Scan for the cell matching the given text and deliver its [x, y] coordinate at center. 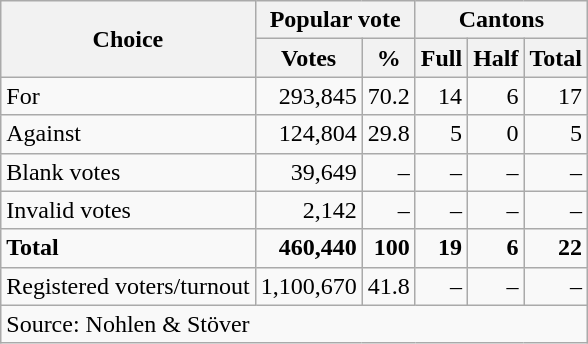
% [388, 58]
Choice [128, 39]
Half [496, 58]
41.8 [388, 286]
70.2 [388, 96]
Source: Nohlen & Stöver [294, 324]
29.8 [388, 134]
2,142 [308, 210]
124,804 [308, 134]
Registered voters/turnout [128, 286]
1,100,670 [308, 286]
Popular vote [335, 20]
100 [388, 248]
22 [556, 248]
Full [441, 58]
Against [128, 134]
Cantons [501, 20]
Votes [308, 58]
17 [556, 96]
39,649 [308, 172]
19 [441, 248]
14 [441, 96]
293,845 [308, 96]
For [128, 96]
Blank votes [128, 172]
460,440 [308, 248]
Invalid votes [128, 210]
0 [496, 134]
